For the text-containing cell, return its midpoint in [x, y] coordinate format. 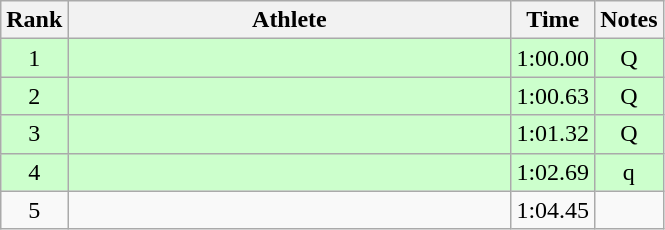
q [629, 172]
1:01.32 [553, 134]
Notes [629, 20]
1:02.69 [553, 172]
5 [34, 210]
1 [34, 58]
Athlete [290, 20]
4 [34, 172]
1:00.00 [553, 58]
Rank [34, 20]
1:00.63 [553, 96]
3 [34, 134]
1:04.45 [553, 210]
2 [34, 96]
Time [553, 20]
